Provide the [X, Y] coordinate of the cell's center where the given text is located.  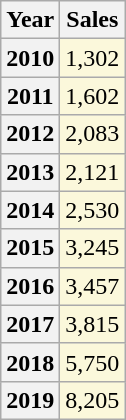
3,457 [92, 286]
2018 [30, 362]
2,121 [92, 172]
2011 [30, 96]
2010 [30, 58]
2,083 [92, 134]
2019 [30, 400]
2017 [30, 324]
Year [30, 20]
1,302 [92, 58]
Sales [92, 20]
2013 [30, 172]
2012 [30, 134]
3,815 [92, 324]
2016 [30, 286]
2,530 [92, 210]
8,205 [92, 400]
2014 [30, 210]
1,602 [92, 96]
5,750 [92, 362]
2015 [30, 248]
3,245 [92, 248]
